Return the (X, Y) coordinate for the center point of the cell that contains the specified text.  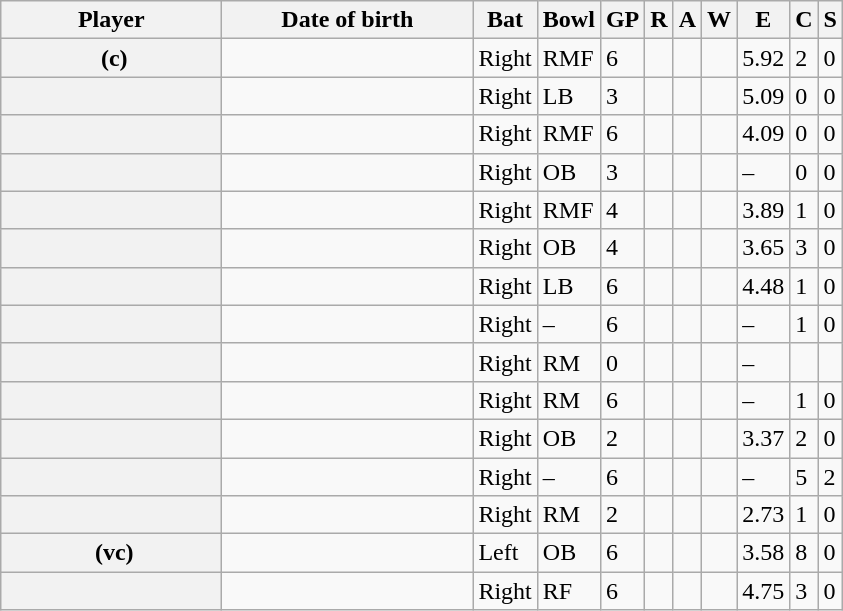
8 (804, 553)
3.58 (764, 553)
5.09 (764, 96)
5 (804, 477)
3.89 (764, 210)
3.65 (764, 248)
4.75 (764, 591)
4.09 (764, 134)
GP (622, 20)
2.73 (764, 515)
Bat (505, 20)
(c) (112, 58)
A (687, 20)
E (764, 20)
RF (568, 591)
Bowl (568, 20)
W (720, 20)
Date of birth (348, 20)
5.92 (764, 58)
R (659, 20)
3.37 (764, 438)
4.48 (764, 286)
C (804, 20)
Player (112, 20)
(vc) (112, 553)
S (830, 20)
Left (505, 553)
